Search for the cell housing the specified text and yield its [X, Y] center coordinate. 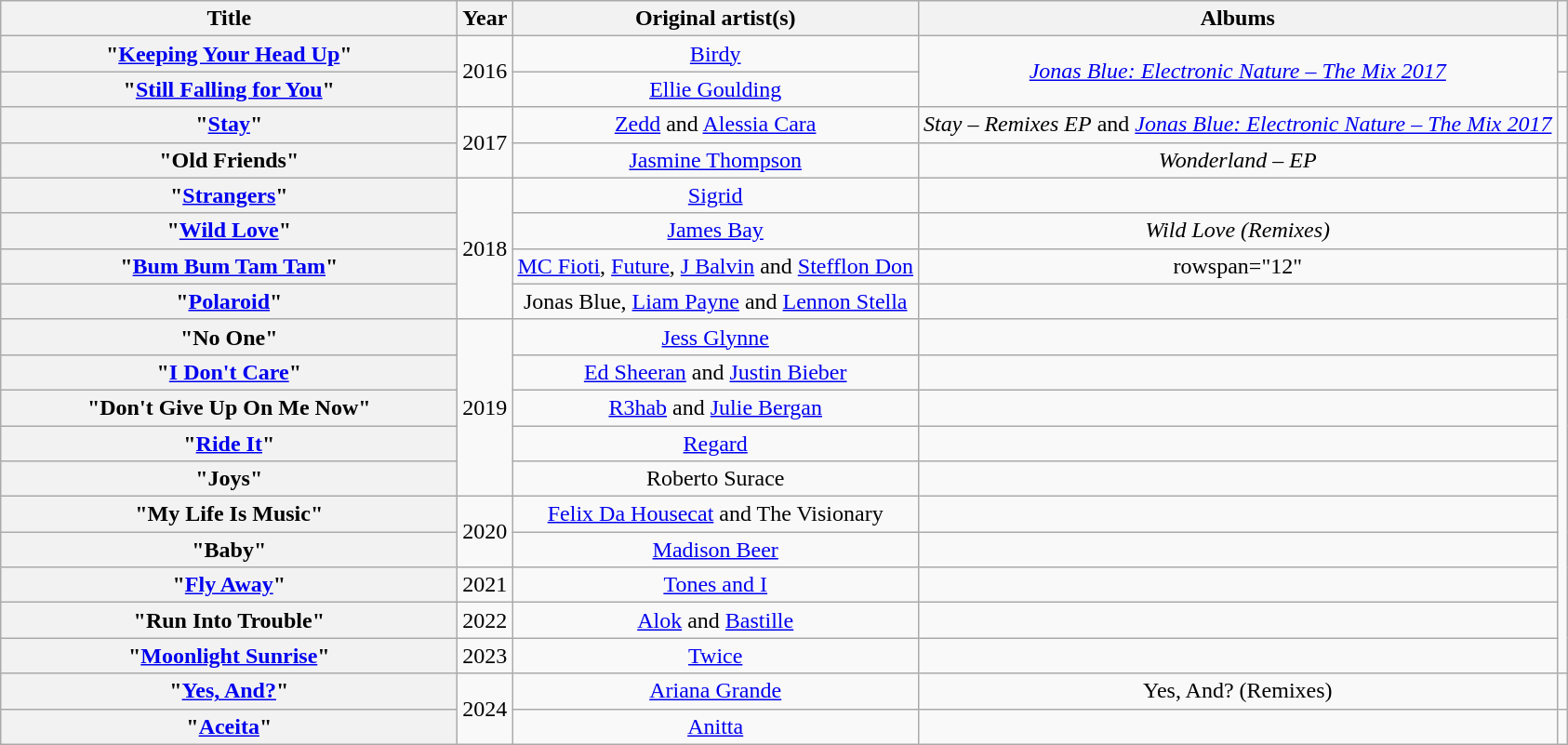
Birdy [716, 54]
MC Fioti, Future, J Balvin and Stefflon Don [716, 266]
"Run Into Trouble" [229, 620]
Felix Da Housecat and The Visionary [716, 514]
2023 [485, 656]
Regard [716, 444]
Jasmine Thompson [716, 160]
Ed Sheeran and Justin Bieber [716, 372]
"My Life Is Music" [229, 514]
"No One" [229, 337]
"Polaroid" [229, 301]
"Wild Love" [229, 231]
rowspan="12" [1238, 266]
"Ride It" [229, 444]
Stay – Remixes EP and Jonas Blue: Electronic Nature – The Mix 2017 [1238, 125]
Anitta [716, 726]
2021 [485, 585]
"Yes, And?" [229, 691]
Title [229, 19]
Jonas Blue: Electronic Nature – The Mix 2017 [1238, 72]
Yes, And? (Remixes) [1238, 691]
James Bay [716, 231]
"Stay" [229, 125]
"Joys" [229, 479]
R3hab and Julie Bergan [716, 407]
Twice [716, 656]
Wild Love (Remixes) [1238, 231]
"Moonlight Sunrise" [229, 656]
Roberto Surace [716, 479]
"Still Falling for You" [229, 89]
Jonas Blue, Liam Payne and Lennon Stella [716, 301]
Wonderland – EP [1238, 160]
"Bum Bum Tam Tam" [229, 266]
2024 [485, 709]
Tones and I [716, 585]
"I Don't Care" [229, 372]
2019 [485, 407]
"Strangers" [229, 195]
2022 [485, 620]
Ellie Goulding [716, 89]
"Keeping Your Head Up" [229, 54]
"Don't Give Up On Me Now" [229, 407]
"Aceita" [229, 726]
Original artist(s) [716, 19]
2020 [485, 532]
Sigrid [716, 195]
"Baby" [229, 550]
2017 [485, 142]
Albums [1238, 19]
Alok and Bastille [716, 620]
"Fly Away" [229, 585]
Zedd and Alessia Cara [716, 125]
Ariana Grande [716, 691]
Madison Beer [716, 550]
2018 [485, 248]
Year [485, 19]
2016 [485, 72]
Jess Glynne [716, 337]
"Old Friends" [229, 160]
